Determine the [X, Y] coordinate at the center of the cell enclosing the given text.  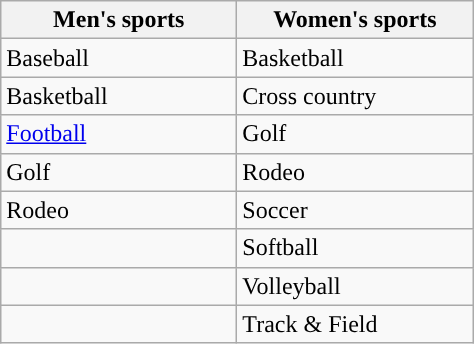
Track & Field [355, 324]
Women's sports [355, 20]
Football [119, 134]
Men's sports [119, 20]
Soccer [355, 210]
Baseball [119, 58]
Cross country [355, 96]
Volleyball [355, 286]
Softball [355, 248]
